Return the (x, y) coordinate for the center point of the cell that contains the specified text.  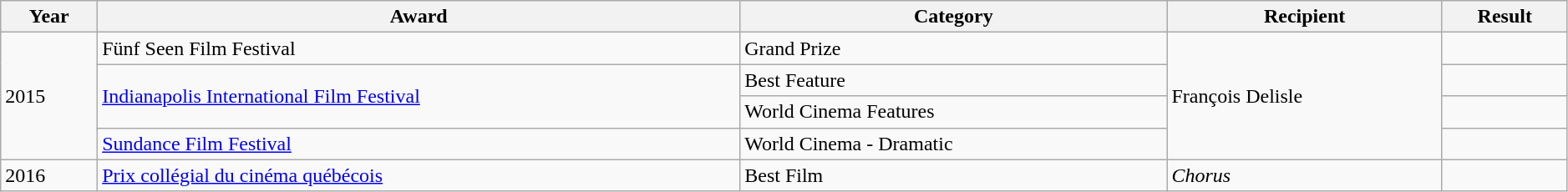
Prix collégial du cinéma québécois (419, 175)
Result (1505, 17)
Indianapolis International Film Festival (419, 96)
François Delisle (1305, 96)
Best Feature (954, 80)
Grand Prize (954, 48)
Category (954, 17)
Recipient (1305, 17)
Sundance Film Festival (419, 144)
Fünf Seen Film Festival (419, 48)
World Cinema - Dramatic (954, 144)
2015 (49, 96)
2016 (49, 175)
Best Film (954, 175)
Year (49, 17)
Chorus (1305, 175)
Award (419, 17)
World Cinema Features (954, 112)
